Identify which cell holds the provided text, then report its [X, Y] central coordinate. 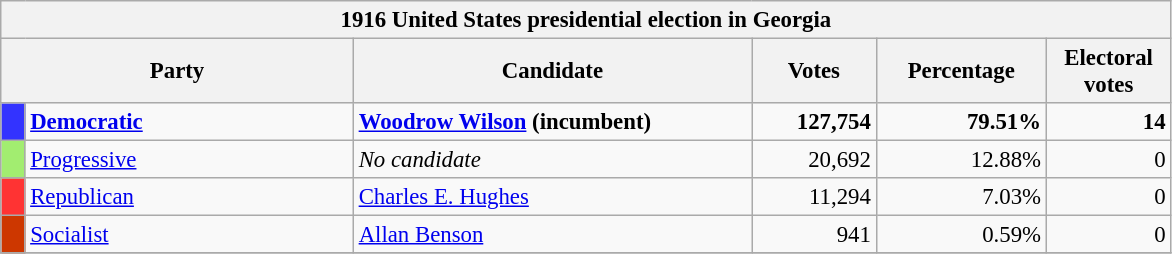
0.59% [961, 235]
20,692 [814, 160]
7.03% [961, 197]
Party [178, 72]
No candidate [552, 160]
79.51% [961, 122]
Republican [189, 197]
Socialist [189, 235]
Candidate [552, 72]
Democratic [189, 122]
14 [1108, 122]
12.88% [961, 160]
Charles E. Hughes [552, 197]
Electoral votes [1108, 72]
127,754 [814, 122]
Votes [814, 72]
11,294 [814, 197]
Woodrow Wilson (incumbent) [552, 122]
Allan Benson [552, 235]
Percentage [961, 72]
1916 United States presidential election in Georgia [586, 20]
Progressive [189, 160]
941 [814, 235]
